From the cell containing the given text, extract its center point as (x, y) coordinate. 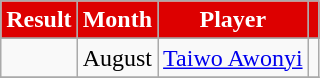
Taiwo Awonyi (234, 58)
Player (234, 20)
Result (39, 20)
Month (117, 20)
August (117, 58)
